Capture the cell that displays the provided text and extract its [x, y] central coordinate. 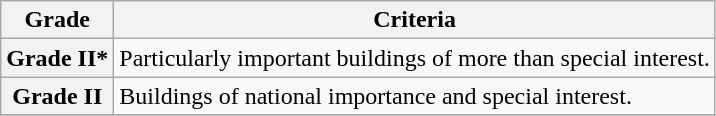
Grade [58, 20]
Grade II* [58, 58]
Criteria [415, 20]
Grade II [58, 96]
Buildings of national importance and special interest. [415, 96]
Particularly important buildings of more than special interest. [415, 58]
